Identify which cell holds the provided text, then report its (X, Y) central coordinate. 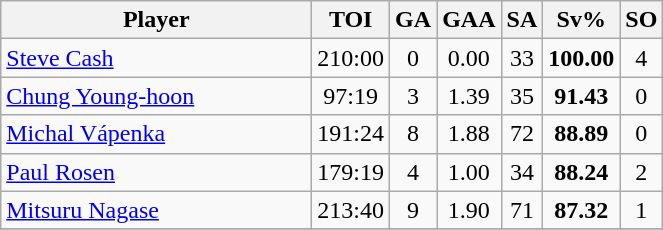
88.89 (582, 134)
Chung Young-hoon (156, 96)
213:40 (351, 210)
Player (156, 20)
72 (522, 134)
34 (522, 172)
191:24 (351, 134)
GAA (469, 20)
33 (522, 58)
91.43 (582, 96)
Mitsuru Nagase (156, 210)
Michal Vápenka (156, 134)
SA (522, 20)
1 (642, 210)
Sv% (582, 20)
35 (522, 96)
8 (414, 134)
GA (414, 20)
1.88 (469, 134)
0.00 (469, 58)
179:19 (351, 172)
SO (642, 20)
Steve Cash (156, 58)
88.24 (582, 172)
87.32 (582, 210)
2 (642, 172)
97:19 (351, 96)
100.00 (582, 58)
1.90 (469, 210)
210:00 (351, 58)
9 (414, 210)
1.39 (469, 96)
TOI (351, 20)
Paul Rosen (156, 172)
3 (414, 96)
1.00 (469, 172)
71 (522, 210)
